Capture the cell that displays the provided text and extract its (x, y) central coordinate. 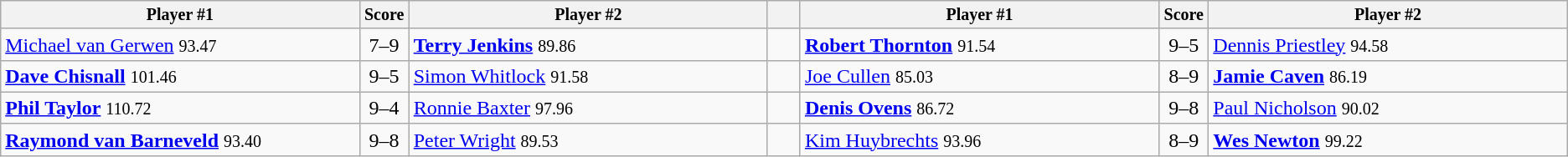
Terry Jenkins 89.86 (588, 44)
Michael van Gerwen 93.47 (180, 44)
7–9 (384, 44)
Phil Taylor 110.72 (180, 108)
Paul Nicholson 90.02 (1388, 108)
Wes Newton 99.22 (1388, 139)
Dennis Priestley 94.58 (1388, 44)
Peter Wright 89.53 (588, 139)
Raymond van Barneveld 93.40 (180, 139)
Joe Cullen 85.03 (979, 76)
Dave Chisnall 101.46 (180, 76)
Ronnie Baxter 97.96 (588, 108)
Simon Whitlock 91.58 (588, 76)
Jamie Caven 86.19 (1388, 76)
Denis Ovens 86.72 (979, 108)
Robert Thornton 91.54 (979, 44)
Kim Huybrechts 93.96 (979, 139)
9–4 (384, 108)
